Pinpoint the cell where the given text exists, returning its [X, Y] midpoint coordinate. 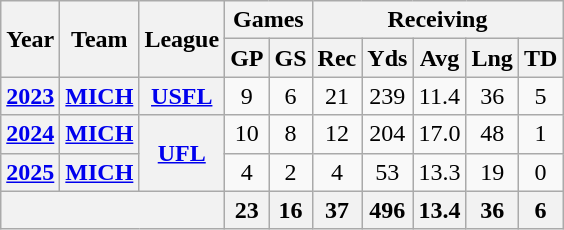
Yds [388, 58]
2 [290, 172]
Lng [492, 58]
204 [388, 134]
GP [247, 58]
Receiving [438, 20]
UFL [182, 153]
23 [247, 210]
GS [290, 58]
13.3 [440, 172]
Avg [440, 58]
1 [540, 134]
Rec [337, 58]
5 [540, 96]
496 [388, 210]
13.4 [440, 210]
17.0 [440, 134]
11.4 [440, 96]
TD [540, 58]
21 [337, 96]
12 [337, 134]
48 [492, 134]
8 [290, 134]
37 [337, 210]
Year [30, 39]
USFL [182, 96]
Games [268, 20]
19 [492, 172]
Team [100, 39]
League [182, 39]
53 [388, 172]
2023 [30, 96]
2025 [30, 172]
2024 [30, 134]
239 [388, 96]
9 [247, 96]
10 [247, 134]
0 [540, 172]
16 [290, 210]
